Output the [X, Y] coordinate of the center of the cell containing the given text.  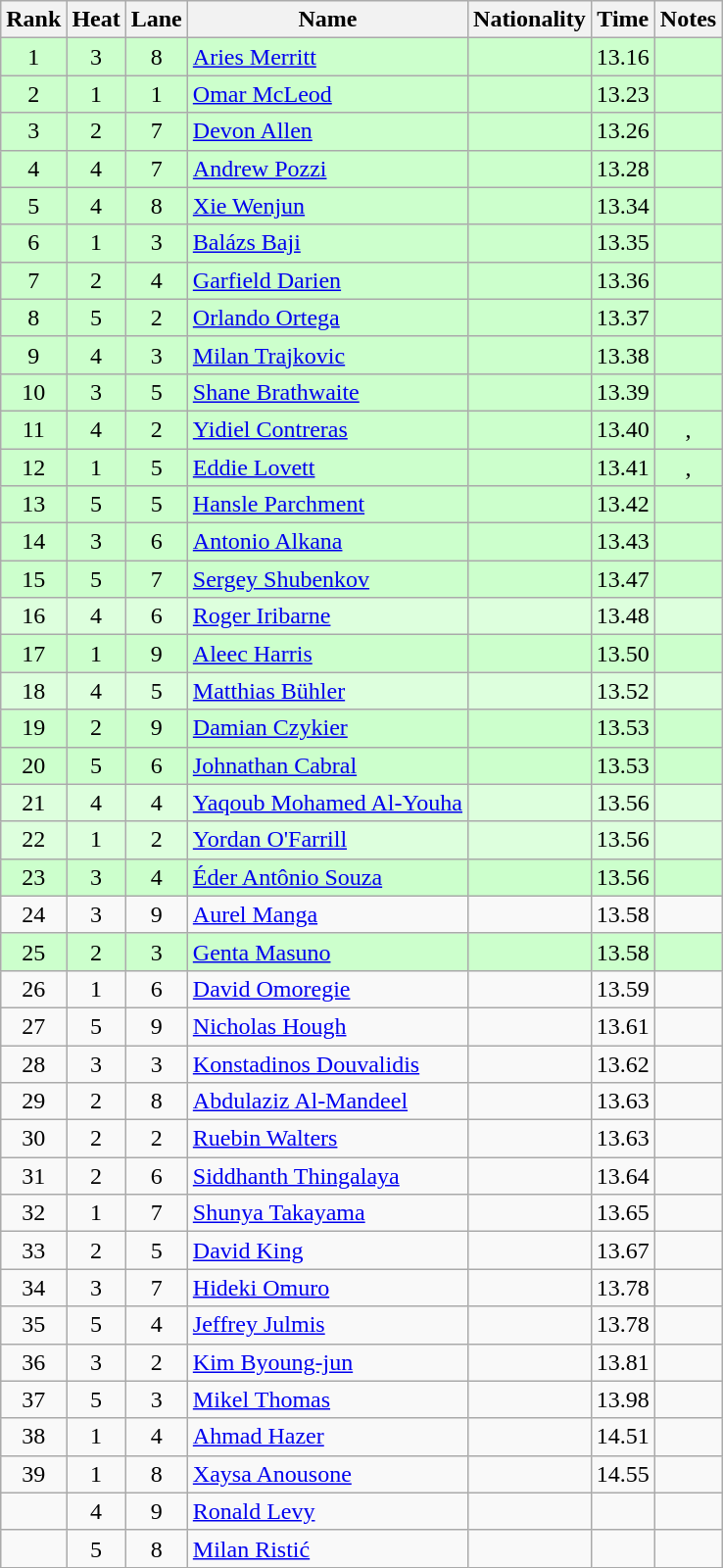
13.47 [623, 579]
Ruebin Walters [327, 1139]
13.39 [623, 392]
Xaysa Anousone [327, 1474]
Jeffrey Julmis [327, 1325]
28 [33, 1063]
21 [33, 803]
Heat [96, 20]
18 [33, 691]
Éder Antônio Souza [327, 877]
13.62 [623, 1063]
Abdulaziz Al-Mandeel [327, 1102]
Shane Brathwaite [327, 392]
23 [33, 877]
13.50 [623, 654]
Garfield Darien [327, 280]
Notes [688, 20]
13.16 [623, 57]
Orlando Ortega [327, 318]
25 [33, 952]
24 [33, 914]
27 [33, 1026]
Hansle Parchment [327, 505]
31 [33, 1176]
Johnathan Cabral [327, 765]
13.98 [623, 1399]
Aries Merritt [327, 57]
13.37 [623, 318]
Hideki Omuro [327, 1288]
Time [623, 20]
Shunya Takayama [327, 1213]
26 [33, 989]
Balázs Baji [327, 243]
Sergey Shubenkov [327, 579]
12 [33, 467]
Milan Ristić [327, 1548]
David Omoregie [327, 989]
13 [33, 505]
19 [33, 728]
29 [33, 1102]
Siddhanth Thingalaya [327, 1176]
32 [33, 1213]
13.23 [623, 94]
Mikel Thomas [327, 1399]
14.55 [623, 1474]
34 [33, 1288]
Omar McLeod [327, 94]
Damian Czykier [327, 728]
13.36 [623, 280]
13.40 [623, 429]
Devon Allen [327, 131]
13.35 [623, 243]
13.64 [623, 1176]
Genta Masuno [327, 952]
13.28 [623, 169]
Andrew Pozzi [327, 169]
Lane [157, 20]
Milan Trajkovic [327, 355]
13.38 [623, 355]
13.61 [623, 1026]
10 [33, 392]
13.65 [623, 1213]
13.81 [623, 1362]
22 [33, 840]
13.34 [623, 206]
33 [33, 1250]
Roger Iribarne [327, 616]
17 [33, 654]
13.52 [623, 691]
38 [33, 1437]
20 [33, 765]
Yaqoub Mohamed Al-Youha [327, 803]
16 [33, 616]
11 [33, 429]
14 [33, 542]
13.59 [623, 989]
35 [33, 1325]
13.42 [623, 505]
Rank [33, 20]
David King [327, 1250]
15 [33, 579]
Konstadinos Douvalidis [327, 1063]
Eddie Lovett [327, 467]
13.26 [623, 131]
30 [33, 1139]
Matthias Bühler [327, 691]
Yidiel Contreras [327, 429]
Xie Wenjun [327, 206]
Ahmad Hazer [327, 1437]
Ronald Levy [327, 1511]
Nationality [530, 20]
Kim Byoung-jun [327, 1362]
Aleec Harris [327, 654]
Aurel Manga [327, 914]
39 [33, 1474]
13.41 [623, 467]
Antonio Alkana [327, 542]
Name [327, 20]
13.43 [623, 542]
37 [33, 1399]
Nicholas Hough [327, 1026]
13.67 [623, 1250]
14.51 [623, 1437]
Yordan O'Farrill [327, 840]
36 [33, 1362]
13.48 [623, 616]
